From the cell containing the given text, extract its center point as (X, Y) coordinate. 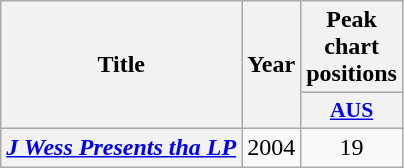
AUS (352, 111)
Title (122, 65)
19 (352, 147)
J Wess Presents tha LP (122, 147)
Peak chart positions (352, 47)
Year (272, 65)
2004 (272, 147)
